Return (X, Y) of the center of cell containing provided text 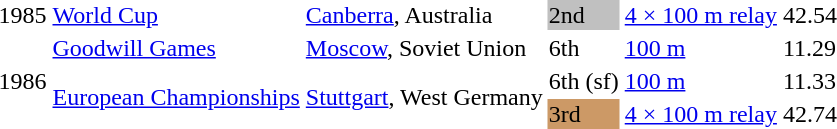
2nd (584, 15)
World Cup (176, 15)
6th (sf) (584, 81)
Canberra, Australia (424, 15)
Stuttgart, West Germany (424, 98)
European Championships (176, 98)
Goodwill Games (176, 48)
6th (584, 48)
3rd (584, 114)
Moscow, Soviet Union (424, 48)
